Provide the (X, Y) coordinate of the cell's center where the given text is located.  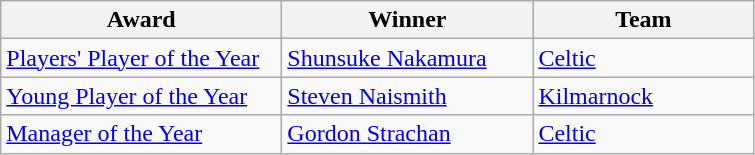
Winner (408, 20)
Shunsuke Nakamura (408, 58)
Steven Naismith (408, 96)
Manager of the Year (142, 134)
Gordon Strachan (408, 134)
Team (644, 20)
Players' Player of the Year (142, 58)
Kilmarnock (644, 96)
Young Player of the Year (142, 96)
Award (142, 20)
